Output the [X, Y] coordinate of the center of the cell containing the given text.  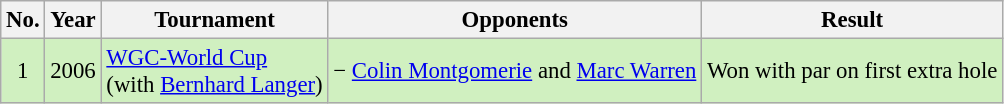
No. [23, 20]
Tournament [214, 20]
Year [73, 20]
WGC-World Cup(with Bernhard Langer) [214, 72]
1 [23, 72]
− Colin Montgomerie and Marc Warren [515, 72]
Opponents [515, 20]
Result [852, 20]
2006 [73, 72]
Won with par on first extra hole [852, 72]
